Search for the cell housing the specified text and yield its (X, Y) center coordinate. 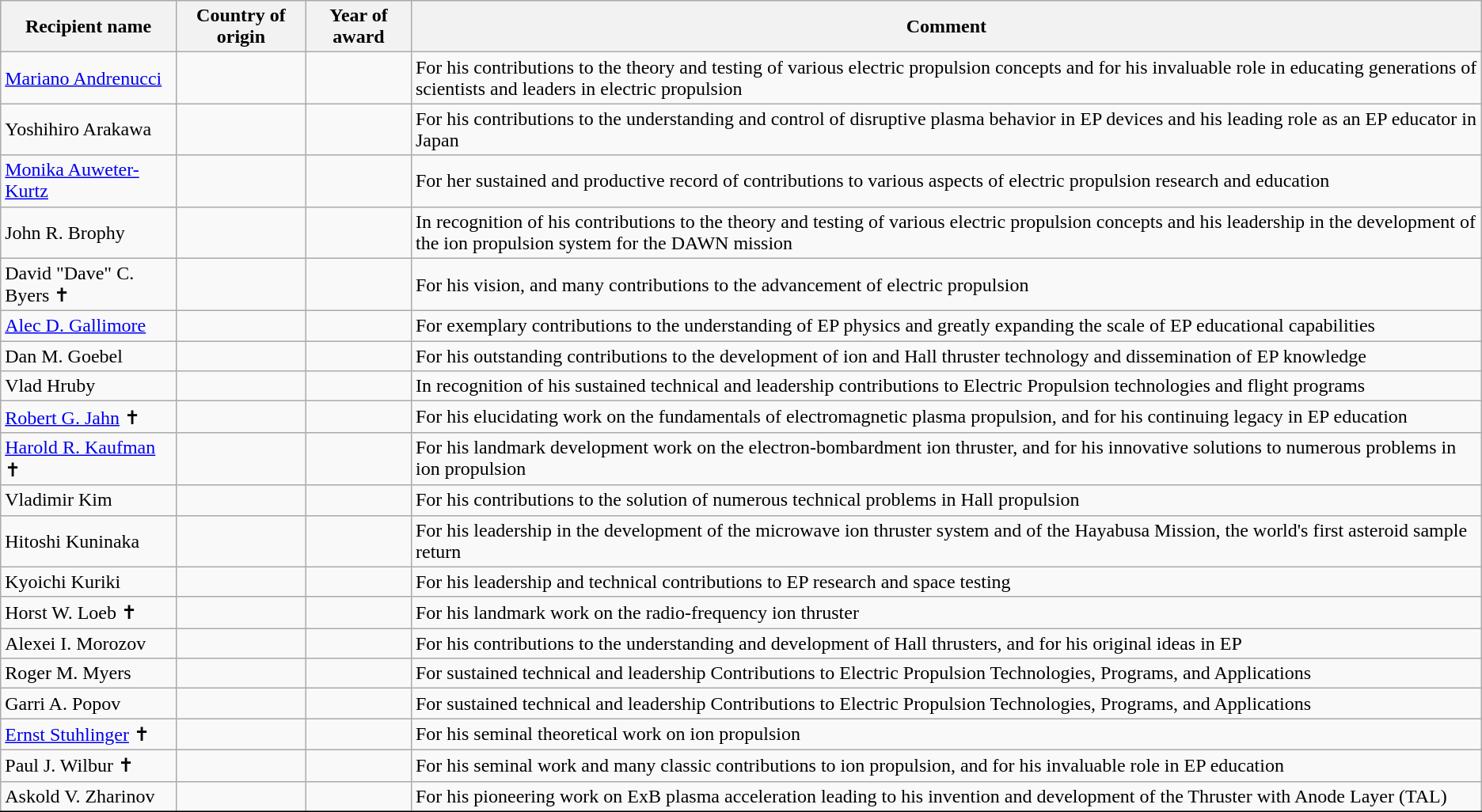
Hitoshi Kuninaka (89, 541)
Vladimir Kim (89, 500)
Paul J. Wilbur ✝ (89, 765)
Comment (946, 27)
Country of origin (241, 27)
Kyoichi Kuriki (89, 582)
Alec D. Gallimore (89, 326)
Garri A. Popov (89, 704)
Horst W. Loeb ✝ (89, 613)
Yoshihiro Arakawa (89, 130)
Mariano Andrenucci (89, 78)
Vlad Hruby (89, 386)
Year of award (358, 27)
Roger M. Myers (89, 674)
Ernst Stuhlinger ✝ (89, 734)
For his contributions to the understanding and control of disruptive plasma behavior in EP devices and his leading role as an EP educator in Japan (946, 130)
For his contributions to the solution of numerous technical problems in Hall propulsion (946, 500)
For exemplary contributions to the understanding of EP physics and greatly expanding the scale of EP educational capabilities (946, 326)
For his seminal work and many classic contributions to ion propulsion, and for his invaluable role in EP education (946, 765)
Monika Auweter-Kurtz (89, 180)
For her sustained and productive record of contributions to various aspects of electric propulsion research and education (946, 180)
For his pioneering work on ExB plasma acceleration leading to his invention and development of the Thruster with Anode Layer (TAL) (946, 796)
For his outstanding contributions to the development of ion and Hall thruster technology and dissemination of EP knowledge (946, 356)
In recognition of his sustained technical and leadership contributions to Electric Propulsion technologies and flight programs (946, 386)
Harold R. Kaufman ✝ (89, 459)
John R. Brophy (89, 233)
Dan M. Goebel (89, 356)
For his vision, and many contributions to the advancement of electric propulsion (946, 285)
For his leadership in the development of the microwave ion thruster system and of the Hayabusa Mission, the world's first asteroid sample return (946, 541)
For his landmark work on the radio-frequency ion thruster (946, 613)
For his landmark development work on the electron-bombardment ion thruster, and for his innovative solutions to numerous problems in ion propulsion (946, 459)
Recipient name (89, 27)
For his seminal theoretical work on ion propulsion (946, 734)
For his elucidating work on the fundamentals of electromagnetic plasma propulsion, and for his continuing legacy in EP education (946, 417)
Askold V. Zharinov (89, 796)
David "Dave" C. Byers ✝ (89, 285)
For his contributions to the understanding and development of Hall thrusters, and for his original ideas in EP (946, 643)
Alexei I. Morozov (89, 643)
For his leadership and technical contributions to EP research and space testing (946, 582)
Robert G. Jahn ✝ (89, 417)
